Extract the (x, y) coordinate from the center of the cell holding the provided text.  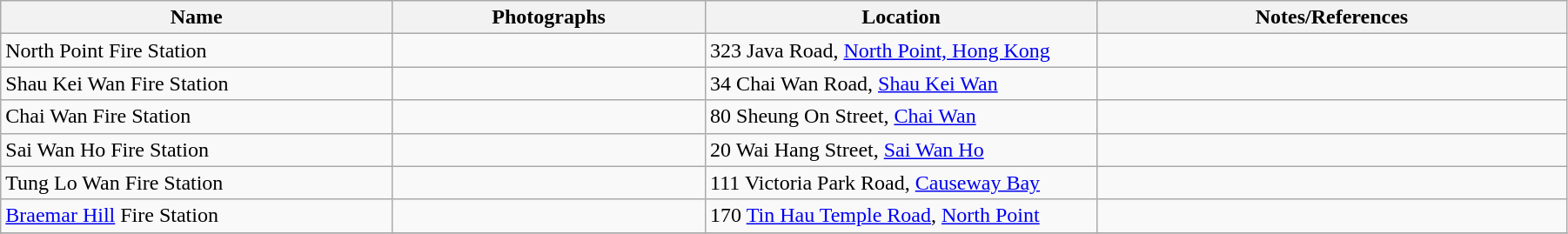
Photographs (549, 17)
Name (197, 17)
Location (901, 17)
Braemar Hill Fire Station (197, 216)
323 Java Road, North Point, Hong Kong (901, 50)
Sai Wan Ho Fire Station (197, 150)
34 Chai Wan Road, Shau Kei Wan (901, 84)
80 Sheung On Street, Chai Wan (901, 117)
Tung Lo Wan Fire Station (197, 183)
Chai Wan Fire Station (197, 117)
111 Victoria Park Road, Causeway Bay (901, 183)
North Point Fire Station (197, 50)
Notes/References (1331, 17)
20 Wai Hang Street, Sai Wan Ho (901, 150)
Shau Kei Wan Fire Station (197, 84)
170 Tin Hau Temple Road, North Point (901, 216)
